Pinpoint the cell where the given text exists, returning its [X, Y] midpoint coordinate. 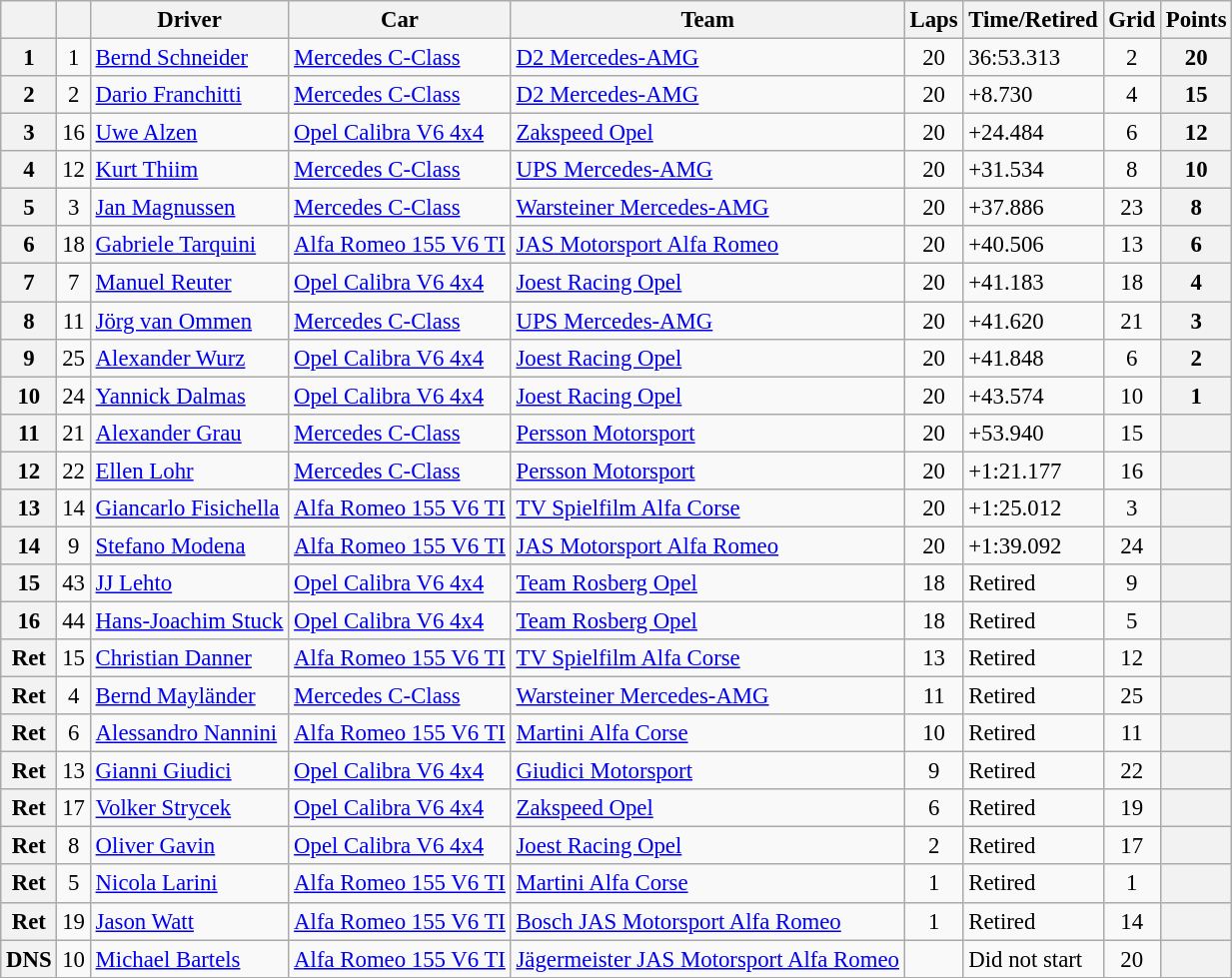
Alexander Wurz [190, 358]
+24.484 [1033, 133]
Ellen Lohr [190, 471]
Bernd Schneider [190, 58]
Alexander Grau [190, 433]
Giudici Motorsport [707, 771]
Points [1195, 20]
+37.886 [1033, 208]
23 [1131, 208]
Car [400, 20]
+40.506 [1033, 245]
Yannick Dalmas [190, 396]
Driver [190, 20]
Michael Bartels [190, 959]
JJ Lehto [190, 583]
+41.620 [1033, 321]
Bosch JAS Motorsport Alfa Romeo [707, 921]
Volker Strycek [190, 808]
Jägermeister JAS Motorsport Alfa Romeo [707, 959]
+31.534 [1033, 170]
Kurt Thiim [190, 170]
43 [74, 583]
+1:21.177 [1033, 471]
+53.940 [1033, 433]
Jörg van Ommen [190, 321]
Hans-Joachim Stuck [190, 620]
Nicola Larini [190, 884]
Jan Magnussen [190, 208]
Did not start [1033, 959]
Laps [933, 20]
Stefano Modena [190, 545]
Uwe Alzen [190, 133]
Christian Danner [190, 658]
36:53.313 [1033, 58]
44 [74, 620]
+8.730 [1033, 95]
Team [707, 20]
Bernd Mayländer [190, 696]
+1:25.012 [1033, 508]
+1:39.092 [1033, 545]
+43.574 [1033, 396]
Jason Watt [190, 921]
DNS [29, 959]
Oliver Gavin [190, 846]
Grid [1131, 20]
Manuel Reuter [190, 283]
+41.183 [1033, 283]
Giancarlo Fisichella [190, 508]
Gianni Giudici [190, 771]
Time/Retired [1033, 20]
Dario Franchitti [190, 95]
+41.848 [1033, 358]
Gabriele Tarquini [190, 245]
Alessandro Nannini [190, 733]
